Detect which cell encompasses the target text, then output its [x, y] center coordinate. 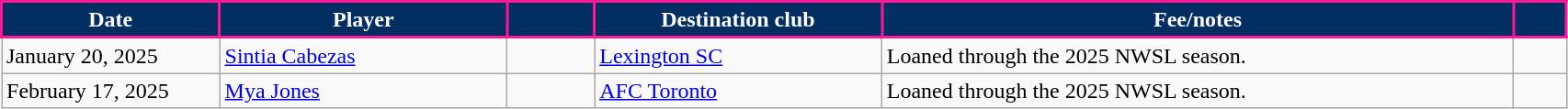
Sintia Cabezas [364, 55]
AFC Toronto [739, 91]
Fee/notes [1198, 20]
February 17, 2025 [111, 91]
Player [364, 20]
Mya Jones [364, 91]
January 20, 2025 [111, 55]
Lexington SC [739, 55]
Date [111, 20]
Destination club [739, 20]
